Find where the given text appears and provide that cell's center as [x, y] coordinate. 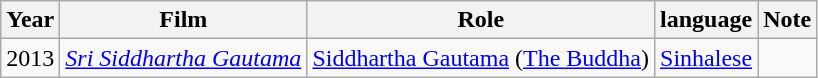
Film [184, 20]
Year [30, 20]
2013 [30, 58]
Role [481, 20]
Sinhalese [706, 58]
Sri Siddhartha Gautama [184, 58]
language [706, 20]
Siddhartha Gautama (The Buddha) [481, 58]
Note [788, 20]
